Scan for the cell matching the given text and deliver its [X, Y] coordinate at center. 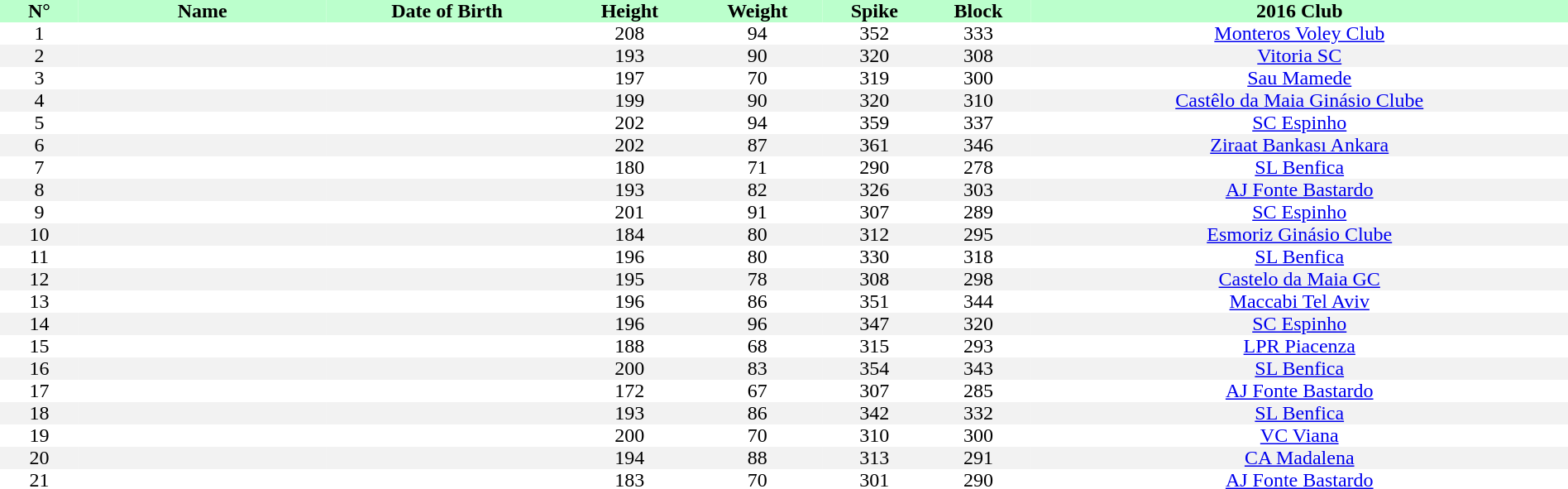
Block [978, 12]
88 [758, 458]
87 [758, 146]
333 [978, 33]
12 [40, 280]
291 [978, 458]
195 [629, 280]
LPR Piacenza [1299, 346]
Vitoria SC [1299, 56]
346 [978, 146]
Spike [874, 12]
289 [978, 212]
Height [629, 12]
CA Madalena [1299, 458]
N° [40, 12]
2 [40, 56]
312 [874, 235]
337 [978, 122]
8 [40, 190]
71 [758, 167]
Maccabi Tel Aviv [1299, 301]
78 [758, 280]
82 [758, 190]
96 [758, 324]
352 [874, 33]
15 [40, 346]
19 [40, 435]
Sau Mamede [1299, 78]
194 [629, 458]
Castêlo da Maia Ginásio Clube [1299, 101]
359 [874, 122]
2016 Club [1299, 12]
67 [758, 391]
10 [40, 235]
347 [874, 324]
293 [978, 346]
344 [978, 301]
16 [40, 369]
20 [40, 458]
180 [629, 167]
342 [874, 414]
278 [978, 167]
68 [758, 346]
4 [40, 101]
3 [40, 78]
14 [40, 324]
Ziraat Bankası Ankara [1299, 146]
199 [629, 101]
298 [978, 280]
188 [629, 346]
361 [874, 146]
11 [40, 256]
313 [874, 458]
208 [629, 33]
354 [874, 369]
Date of Birth [447, 12]
172 [629, 391]
Name [203, 12]
343 [978, 369]
5 [40, 122]
184 [629, 235]
83 [758, 369]
330 [874, 256]
197 [629, 78]
295 [978, 235]
332 [978, 414]
201 [629, 212]
315 [874, 346]
303 [978, 190]
326 [874, 190]
6 [40, 146]
9 [40, 212]
318 [978, 256]
Esmoriz Ginásio Clube [1299, 235]
18 [40, 414]
Weight [758, 12]
Castelo da Maia GC [1299, 280]
VC Viana [1299, 435]
1 [40, 33]
17 [40, 391]
351 [874, 301]
Monteros Voley Club [1299, 33]
13 [40, 301]
91 [758, 212]
319 [874, 78]
285 [978, 391]
7 [40, 167]
290 [874, 167]
